Find where the given text appears and provide that cell's center as (x, y) coordinate. 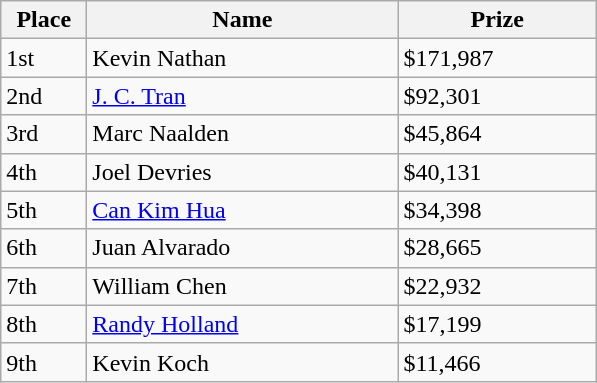
$17,199 (498, 324)
Can Kim Hua (242, 210)
3rd (44, 134)
8th (44, 324)
9th (44, 362)
J. C. Tran (242, 96)
Kevin Koch (242, 362)
$40,131 (498, 172)
$92,301 (498, 96)
Marc Naalden (242, 134)
$28,665 (498, 248)
1st (44, 58)
Randy Holland (242, 324)
$34,398 (498, 210)
Juan Alvarado (242, 248)
Name (242, 20)
Prize (498, 20)
7th (44, 286)
5th (44, 210)
6th (44, 248)
$22,932 (498, 286)
William Chen (242, 286)
Kevin Nathan (242, 58)
2nd (44, 96)
$11,466 (498, 362)
4th (44, 172)
$171,987 (498, 58)
$45,864 (498, 134)
Joel Devries (242, 172)
Place (44, 20)
